Search for the cell housing the specified text and yield its [x, y] center coordinate. 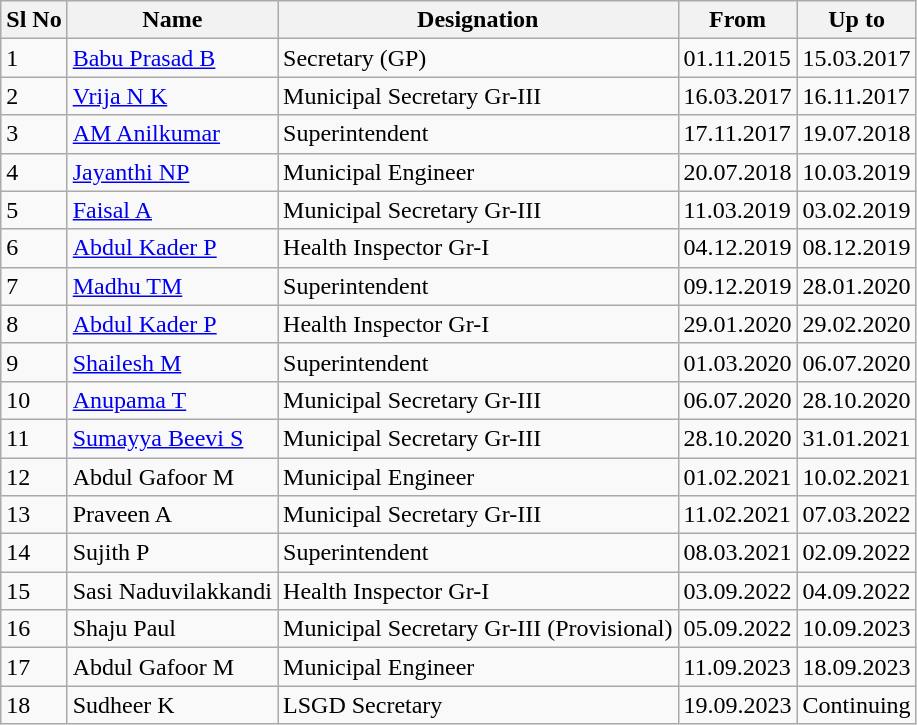
29.02.2020 [856, 324]
12 [34, 477]
03.02.2019 [856, 210]
11.09.2023 [738, 667]
Designation [478, 20]
03.09.2022 [738, 591]
Sl No [34, 20]
LSGD Secretary [478, 705]
16 [34, 629]
Anupama T [172, 400]
6 [34, 248]
01.03.2020 [738, 362]
Sujith P [172, 553]
Sudheer K [172, 705]
Sasi Naduvilakkandi [172, 591]
11.03.2019 [738, 210]
Continuing [856, 705]
04.09.2022 [856, 591]
4 [34, 172]
28.01.2020 [856, 286]
Jayanthi NP [172, 172]
Babu Prasad B [172, 58]
15.03.2017 [856, 58]
Name [172, 20]
3 [34, 134]
9 [34, 362]
10.03.2019 [856, 172]
31.01.2021 [856, 438]
Sumayya Beevi S [172, 438]
18.09.2023 [856, 667]
AM Anilkumar [172, 134]
11.02.2021 [738, 515]
16.03.2017 [738, 96]
From [738, 20]
Madhu TM [172, 286]
15 [34, 591]
09.12.2019 [738, 286]
1 [34, 58]
04.12.2019 [738, 248]
08.03.2021 [738, 553]
Up to [856, 20]
05.09.2022 [738, 629]
Faisal A [172, 210]
11 [34, 438]
10 [34, 400]
10.09.2023 [856, 629]
7 [34, 286]
Praveen A [172, 515]
Municipal Secretary Gr-III (Provisional) [478, 629]
20.07.2018 [738, 172]
10.02.2021 [856, 477]
02.09.2022 [856, 553]
29.01.2020 [738, 324]
5 [34, 210]
19.09.2023 [738, 705]
14 [34, 553]
Shaju Paul [172, 629]
08.12.2019 [856, 248]
01.02.2021 [738, 477]
2 [34, 96]
07.03.2022 [856, 515]
Secretary (GP) [478, 58]
8 [34, 324]
17.11.2017 [738, 134]
Vrija N K [172, 96]
17 [34, 667]
Shailesh M [172, 362]
18 [34, 705]
13 [34, 515]
19.07.2018 [856, 134]
16.11.2017 [856, 96]
01.11.2015 [738, 58]
